Provide the (x, y) coordinate of the cell's center where the given text is located.  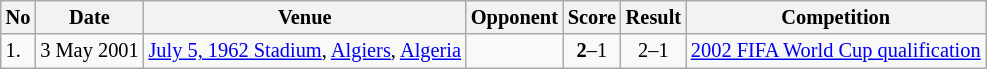
1. (18, 51)
July 5, 1962 Stadium, Algiers, Algeria (305, 51)
2002 FIFA World Cup qualification (836, 51)
Competition (836, 17)
Venue (305, 17)
Date (89, 17)
No (18, 17)
Result (654, 17)
3 May 2001 (89, 51)
Opponent (514, 17)
Score (592, 17)
